Return (X, Y) of the center of cell containing provided text 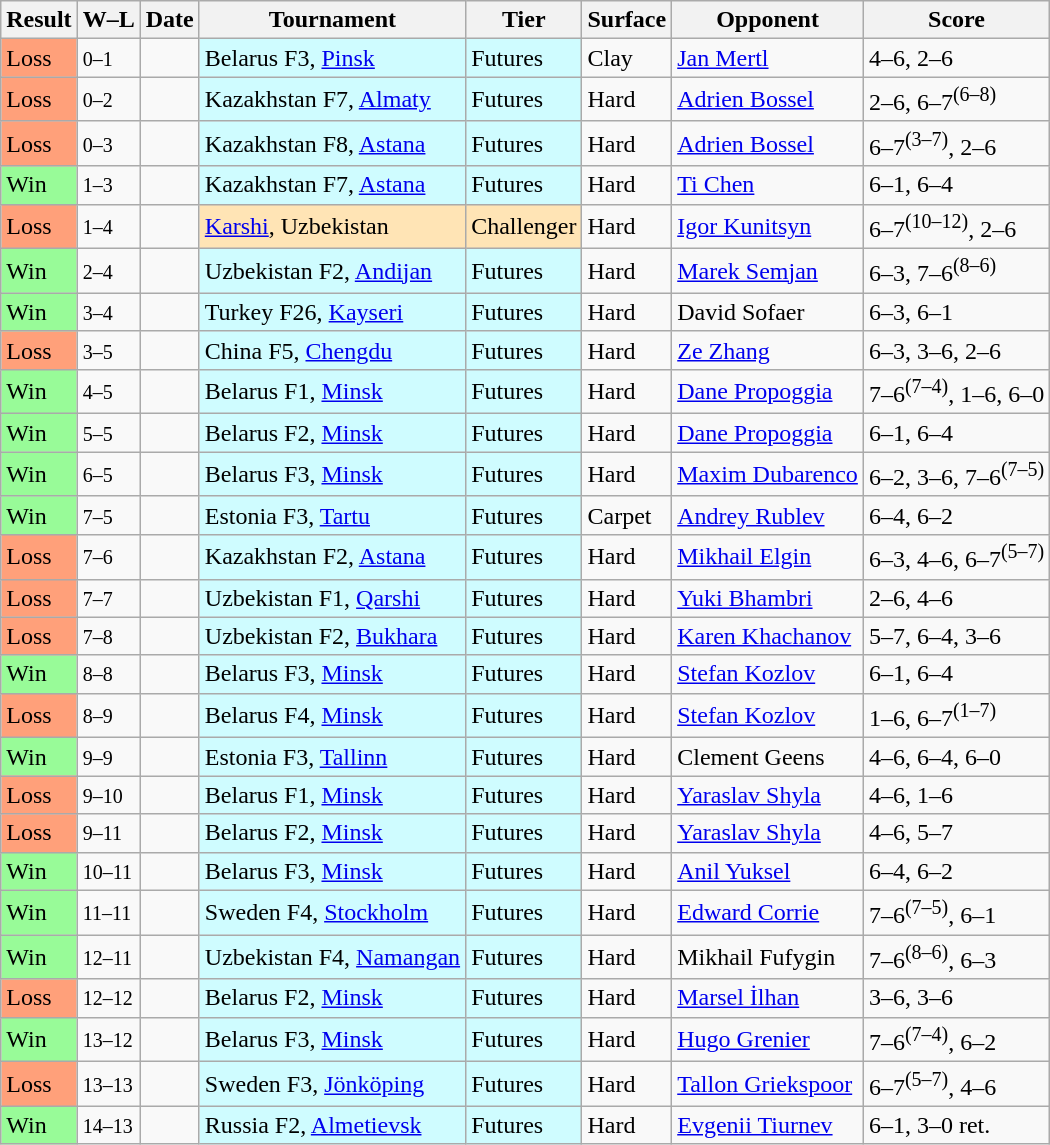
Challenger (524, 226)
Date (170, 20)
2–4 (108, 272)
Marsel İlhan (768, 998)
Carpet (627, 515)
Mikhail Fufygin (768, 958)
6–3, 4–6, 6–7(5–7) (956, 558)
Uzbekistan F4, Namangan (332, 958)
13–12 (108, 1040)
Kazakhstan F7, Almaty (332, 100)
14–13 (108, 1125)
12–12 (108, 998)
8–8 (108, 674)
6–5 (108, 474)
4–6, 6–4, 6–0 (956, 757)
9–11 (108, 833)
1–3 (108, 185)
Ti Chen (768, 185)
9–9 (108, 757)
Clement Geens (768, 757)
Edward Corrie (768, 912)
Surface (627, 20)
Tier (524, 20)
Jan Mertl (768, 58)
7–7 (108, 598)
Maxim Dubarenco (768, 474)
9–10 (108, 795)
7–5 (108, 515)
Uzbekistan F1, Qarshi (332, 598)
David Sofaer (768, 312)
Kazakhstan F2, Astana (332, 558)
Tournament (332, 20)
Turkey F26, Kayseri (332, 312)
0–2 (108, 100)
7–6(8–6), 6–3 (956, 958)
5–5 (108, 433)
7–6(7–4), 6–2 (956, 1040)
Belarus F4, Minsk (332, 716)
2–6, 6–7(6–8) (956, 100)
6–7(3–7), 2–6 (956, 144)
6–3, 7–6(8–6) (956, 272)
Mikhail Elgin (768, 558)
Anil Yuksel (768, 871)
4–6, 5–7 (956, 833)
Sweden F4, Stockholm (332, 912)
6–1, 3–0 ret. (956, 1125)
6–3, 6–1 (956, 312)
Kazakhstan F7, Astana (332, 185)
6–7(10–12), 2–6 (956, 226)
7–6 (108, 558)
2–6, 4–6 (956, 598)
Uzbekistan F2, Bukhara (332, 636)
Opponent (768, 20)
Russia F2, Almetievsk (332, 1125)
Result (39, 20)
4–6, 2–6 (956, 58)
6–2, 3–6, 7–6(7–5) (956, 474)
0–3 (108, 144)
13–13 (108, 1084)
China F5, Chengdu (332, 350)
Estonia F3, Tallinn (332, 757)
4–5 (108, 392)
8–9 (108, 716)
Belarus F3, Pinsk (332, 58)
Andrey Rublev (768, 515)
12–11 (108, 958)
10–11 (108, 871)
Igor Kunitsyn (768, 226)
7–6(7–5), 6–1 (956, 912)
Uzbekistan F2, Andijan (332, 272)
3–6, 3–6 (956, 998)
1–4 (108, 226)
1–6, 6–7(1–7) (956, 716)
Evgenii Tiurnev (768, 1125)
7–8 (108, 636)
Score (956, 20)
6–3, 3–6, 2–6 (956, 350)
Hugo Grenier (768, 1040)
3–4 (108, 312)
Kazakhstan F8, Astana (332, 144)
Yuki Bhambri (768, 598)
Clay (627, 58)
Marek Semjan (768, 272)
W–L (108, 20)
7–6(7–4), 1–6, 6–0 (956, 392)
Karshi, Uzbekistan (332, 226)
Karen Khachanov (768, 636)
5–7, 6–4, 3–6 (956, 636)
Sweden F3, Jönköping (332, 1084)
4–6, 1–6 (956, 795)
Ze Zhang (768, 350)
6–7(5–7), 4–6 (956, 1084)
3–5 (108, 350)
0–1 (108, 58)
Estonia F3, Tartu (332, 515)
11–11 (108, 912)
Tallon Griekspoor (768, 1084)
